Capture the cell that displays the provided text and extract its [x, y] central coordinate. 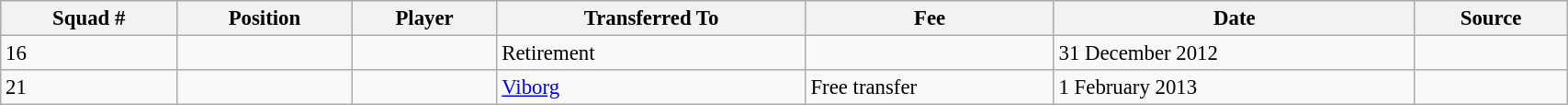
1 February 2013 [1235, 87]
Source [1490, 18]
Free transfer [930, 87]
21 [89, 87]
Retirement [651, 53]
16 [89, 53]
Date [1235, 18]
Position [265, 18]
Player [424, 18]
Fee [930, 18]
Squad # [89, 18]
31 December 2012 [1235, 53]
Viborg [651, 87]
Transferred To [651, 18]
